Pinpoint the cell where the given text exists, returning its (X, Y) midpoint coordinate. 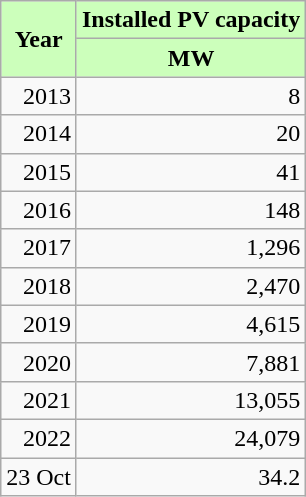
23 Oct (39, 477)
7,881 (190, 362)
8 (190, 96)
148 (190, 210)
Installed PV capacity (190, 20)
2017 (39, 248)
2019 (39, 324)
13,055 (190, 400)
2018 (39, 286)
2022 (39, 438)
2014 (39, 134)
2,470 (190, 286)
20 (190, 134)
1,296 (190, 248)
2021 (39, 400)
Year (39, 39)
2015 (39, 172)
2020 (39, 362)
MW (190, 58)
2016 (39, 210)
34.2 (190, 477)
24,079 (190, 438)
41 (190, 172)
4,615 (190, 324)
2013 (39, 96)
